Output the (X, Y) coordinate of the center of the cell containing the given text.  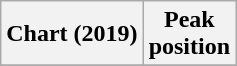
Peakposition (189, 34)
Chart (2019) (72, 34)
